Capture the cell that displays the provided text and extract its [X, Y] central coordinate. 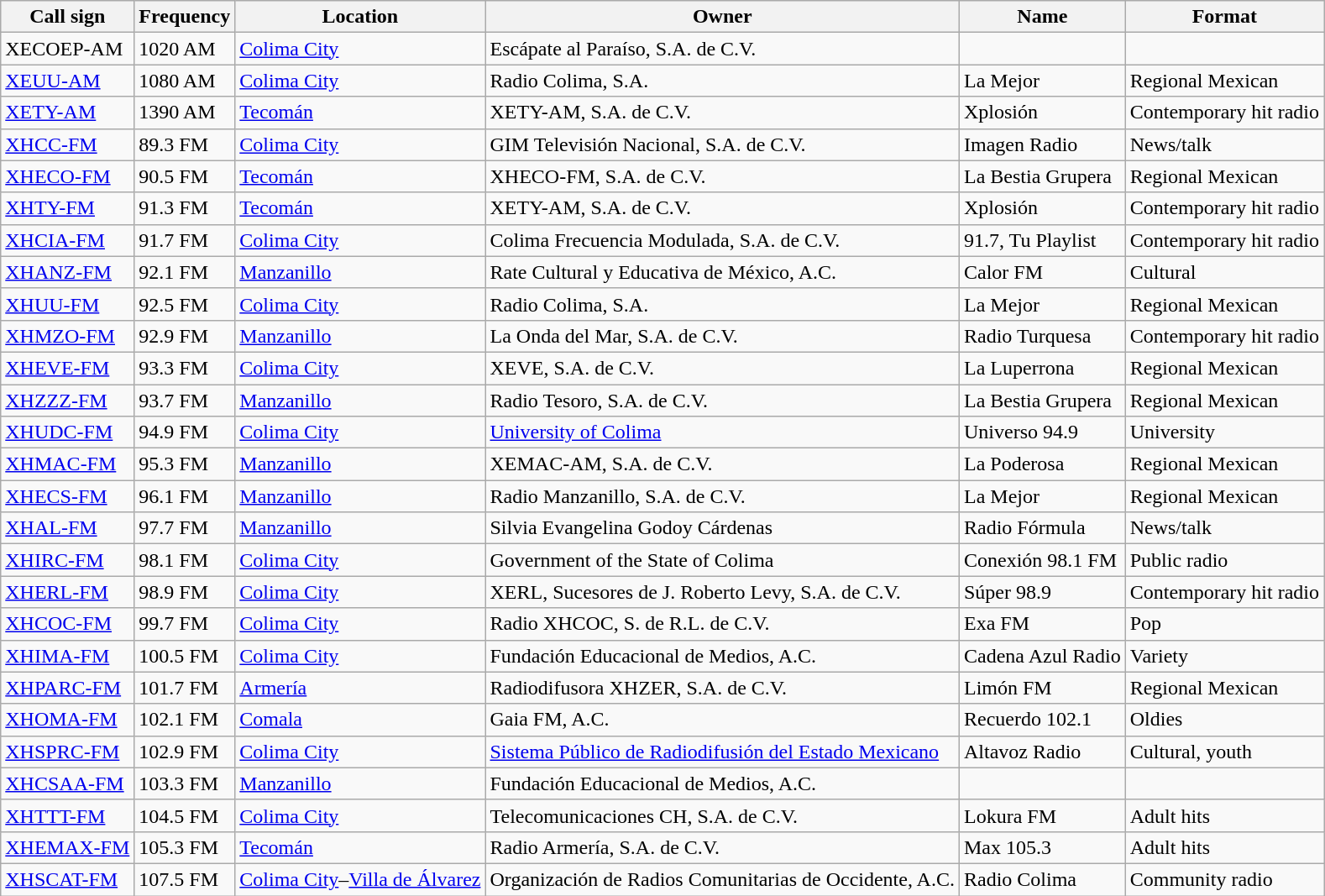
Organización de Radios Comunitarias de Occidente, A.C. [722, 879]
100.5 FM [185, 656]
91.7 FM [185, 240]
XHCSAA-FM [67, 783]
Telecomunicaciones CH, S.A. de C.V. [722, 815]
89.3 FM [185, 144]
University of Colima [722, 432]
XHTY-FM [67, 208]
93.3 FM [185, 368]
105.3 FM [185, 847]
Radio Turquesa [1042, 336]
Radio XHCOC, S. de R.L. de C.V. [722, 624]
97.7 FM [185, 528]
Format [1224, 17]
Pop [1224, 624]
98.9 FM [185, 592]
102.1 FM [185, 720]
XHIRC-FM [67, 560]
96.1 FM [185, 496]
Escápate al Paraíso, S.A. de C.V. [722, 49]
1080 AM [185, 81]
Radio Fórmula [1042, 528]
Calor FM [1042, 272]
Universo 94.9 [1042, 432]
Name [1042, 17]
GIM Televisión Nacional, S.A. de C.V. [722, 144]
Limón FM [1042, 688]
Oldies [1224, 720]
XHCC-FM [67, 144]
XHANZ-FM [67, 272]
Government of the State of Colima [722, 560]
103.3 FM [185, 783]
Location [360, 17]
XETY-AM [67, 113]
XHTTT-FM [67, 815]
Conexión 98.1 FM [1042, 560]
Colima City–Villa de Álvarez [360, 879]
XHECS-FM [67, 496]
94.9 FM [185, 432]
92.5 FM [185, 304]
Radio Tesoro, S.A. de C.V. [722, 401]
XHCOC-FM [67, 624]
XEUU-AM [67, 81]
92.9 FM [185, 336]
1020 AM [185, 49]
XHSCAT-FM [67, 879]
Max 105.3 [1042, 847]
102.9 FM [185, 752]
95.3 FM [185, 464]
Imagen Radio [1042, 144]
XHECO-FM [67, 176]
University [1224, 432]
Altavoz Radio [1042, 752]
93.7 FM [185, 401]
Radiodifusora XHZER, S.A. de C.V. [722, 688]
1390 AM [185, 113]
La Poderosa [1042, 464]
91.7, Tu Playlist [1042, 240]
Comala [360, 720]
107.5 FM [185, 879]
XHMZO-FM [67, 336]
Cultural [1224, 272]
XEMAC-AM, S.A. de C.V. [722, 464]
XHOMA-FM [67, 720]
Súper 98.9 [1042, 592]
Recuerdo 102.1 [1042, 720]
XHUDC-FM [67, 432]
Call sign [67, 17]
XEVE, S.A. de C.V. [722, 368]
104.5 FM [185, 815]
Radio Manzanillo, S.A. de C.V. [722, 496]
La Onda del Mar, S.A. de C.V. [722, 336]
98.1 FM [185, 560]
XHAL-FM [67, 528]
101.7 FM [185, 688]
XHEMAX-FM [67, 847]
Cultural, youth [1224, 752]
XHERL-FM [67, 592]
Radio Armería, S.A. de C.V. [722, 847]
Cadena Azul Radio [1042, 656]
Owner [722, 17]
XHZZZ-FM [67, 401]
XHSPRC-FM [67, 752]
XHECO-FM, S.A. de C.V. [722, 176]
XHEVE-FM [67, 368]
XECOEP-AM [67, 49]
92.1 FM [185, 272]
Lokura FM [1042, 815]
Exa FM [1042, 624]
La Luperrona [1042, 368]
Public radio [1224, 560]
Armería [360, 688]
XHCIA-FM [67, 240]
Sistema Público de Radiodifusión del Estado Mexicano [722, 752]
XHIMA-FM [67, 656]
Radio Colima [1042, 879]
Colima Frecuencia Modulada, S.A. de C.V. [722, 240]
XERL, Sucesores de J. Roberto Levy, S.A. de C.V. [722, 592]
90.5 FM [185, 176]
Gaia FM, A.C. [722, 720]
91.3 FM [185, 208]
Rate Cultural y Educativa de México, A.C. [722, 272]
Community radio [1224, 879]
Variety [1224, 656]
99.7 FM [185, 624]
XHMAC-FM [67, 464]
XHPARC-FM [67, 688]
Frequency [185, 17]
Silvia Evangelina Godoy Cárdenas [722, 528]
XHUU-FM [67, 304]
